Provide the (X, Y) coordinate of the cell's center where the given text is located.  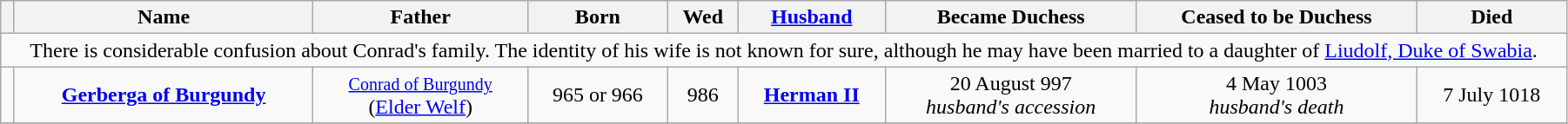
Became Duchess (1010, 17)
Born (597, 17)
4 May 1003husband's death (1277, 95)
20 August 997husband's accession (1010, 95)
Died (1491, 17)
986 (703, 95)
Name (164, 17)
965 or 966 (597, 95)
Gerberga of Burgundy (164, 95)
Wed (703, 17)
Ceased to be Duchess (1277, 17)
Herman II (811, 95)
Father (420, 17)
Conrad of Burgundy(Elder Welf) (420, 95)
7 July 1018 (1491, 95)
Husband (811, 17)
